Provide the (x, y) coordinate of the cell's center where the given text is located.  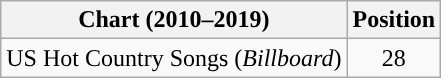
Chart (2010–2019) (174, 20)
Position (394, 20)
US Hot Country Songs (Billboard) (174, 58)
28 (394, 58)
